Detect which cell encompasses the target text, then output its (X, Y) center coordinate. 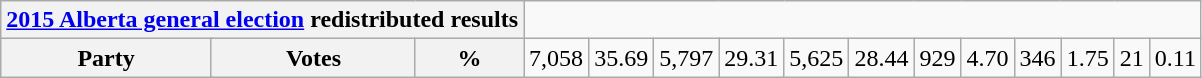
0.11 (1175, 58)
Votes (313, 58)
29.31 (752, 58)
5,797 (686, 58)
35.69 (622, 58)
28.44 (882, 58)
346 (1038, 58)
Party (106, 58)
2015 Alberta general election redistributed results (262, 20)
4.70 (988, 58)
% (469, 58)
929 (938, 58)
21 (1132, 58)
7,058 (556, 58)
1.75 (1088, 58)
5,625 (816, 58)
